Find where the given text appears and provide that cell's center as (X, Y) coordinate. 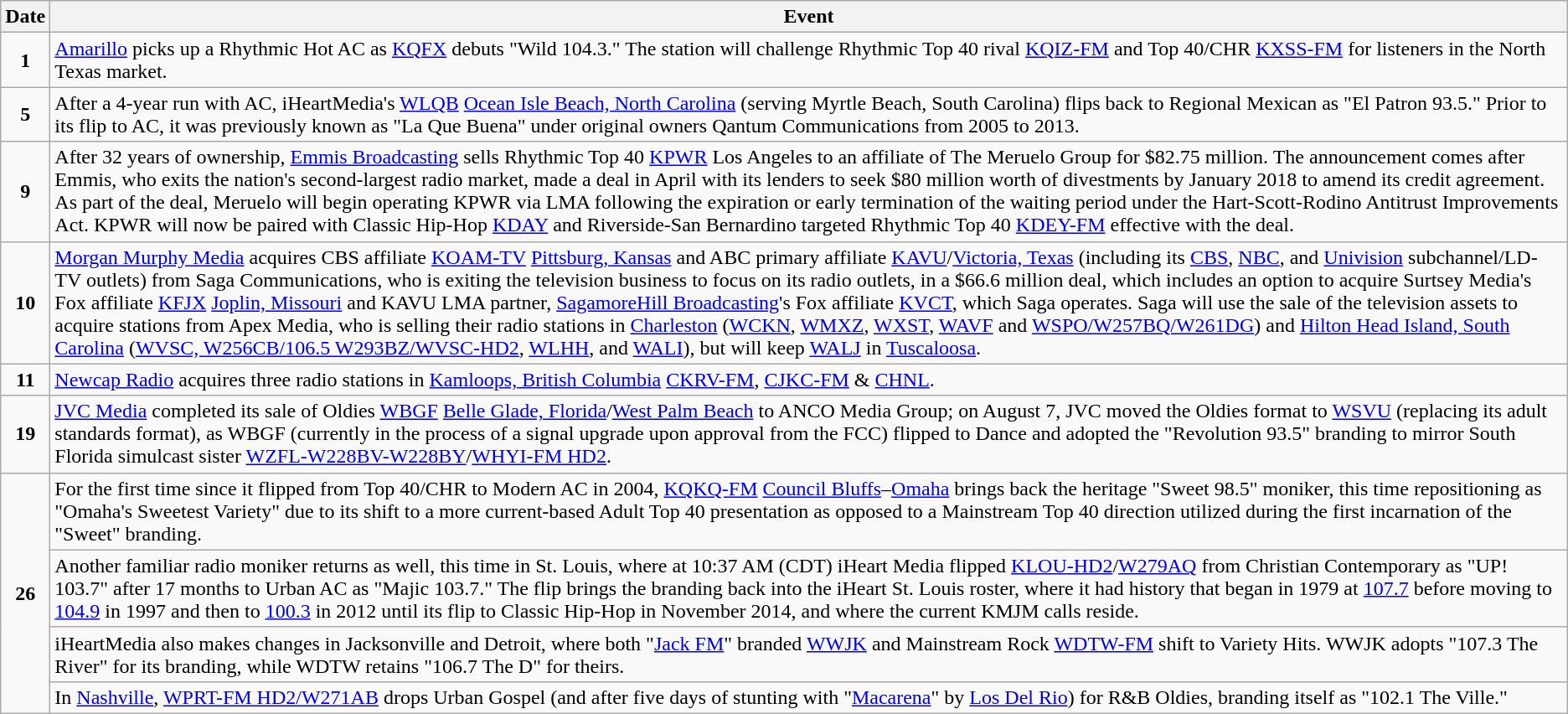
26 (25, 593)
10 (25, 303)
5 (25, 114)
11 (25, 380)
19 (25, 434)
Date (25, 17)
Event (809, 17)
Newcap Radio acquires three radio stations in Kamloops, British Columbia CKRV-FM, CJKC-FM & CHNL. (809, 380)
9 (25, 191)
1 (25, 60)
